Locate the cell with the specified text and output its (x, y) center coordinate. 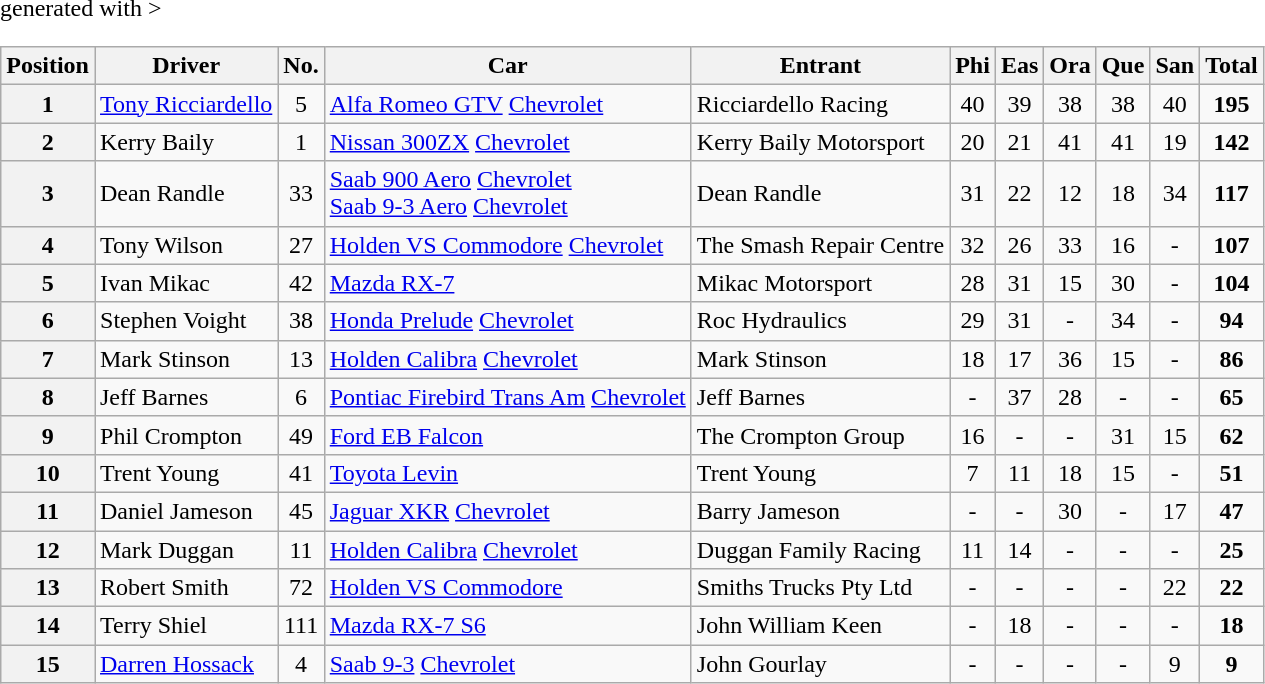
47 (1232, 511)
Phil Crompton (186, 435)
Roc Hydraulics (820, 321)
Ford EB Falcon (508, 435)
Kerry Baily (186, 142)
Terry Shiel (186, 626)
Honda Prelude Chevrolet (508, 321)
39 (1019, 104)
Robert Smith (186, 588)
Ora (1070, 66)
20 (973, 142)
Ricciardello Racing (820, 104)
10 (48, 473)
Holden VS Commodore (508, 588)
45 (301, 511)
Position (48, 66)
No. (301, 66)
Darren Hossack (186, 664)
25 (1232, 549)
29 (973, 321)
The Smash Repair Centre (820, 245)
Mazda RX-7 S6 (508, 626)
Duggan Family Racing (820, 549)
Nissan 300ZX Chevrolet (508, 142)
Barry Jameson (820, 511)
142 (1232, 142)
104 (1232, 283)
Daniel Jameson (186, 511)
49 (301, 435)
Entrant (820, 66)
Driver (186, 66)
Holden VS Commodore Chevrolet (508, 245)
86 (1232, 359)
Tony Ricciardello (186, 104)
27 (301, 245)
Ivan Mikac (186, 283)
42 (301, 283)
51 (1232, 473)
19 (1175, 142)
Total (1232, 66)
Phi (973, 66)
3 (48, 194)
94 (1232, 321)
26 (1019, 245)
The Crompton Group (820, 435)
Saab 9-3 Chevrolet (508, 664)
Jaguar XKR Chevrolet (508, 511)
Mikac Motorsport (820, 283)
32 (973, 245)
65 (1232, 397)
Eas (1019, 66)
72 (301, 588)
Pontiac Firebird Trans Am Chevrolet (508, 397)
195 (1232, 104)
San (1175, 66)
8 (48, 397)
Toyota Levin (508, 473)
Alfa Romeo GTV Chevrolet (508, 104)
Stephen Voight (186, 321)
Smiths Trucks Pty Ltd (820, 588)
Que (1123, 66)
117 (1232, 194)
36 (1070, 359)
Saab 900 Aero Chevrolet Saab 9-3 Aero Chevrolet (508, 194)
37 (1019, 397)
Tony Wilson (186, 245)
2 (48, 142)
107 (1232, 245)
62 (1232, 435)
111 (301, 626)
John William Keen (820, 626)
21 (1019, 142)
Kerry Baily Motorsport (820, 142)
Car (508, 66)
John Gourlay (820, 664)
Mazda RX-7 (508, 283)
Mark Duggan (186, 549)
